Determine the (x, y) coordinate at the center of the cell enclosing the given text.  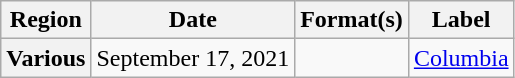
Format(s) (352, 20)
September 17, 2021 (193, 58)
Columbia (461, 58)
Label (461, 20)
Date (193, 20)
Various (46, 58)
Region (46, 20)
